Return (x, y) of the center of cell containing provided text 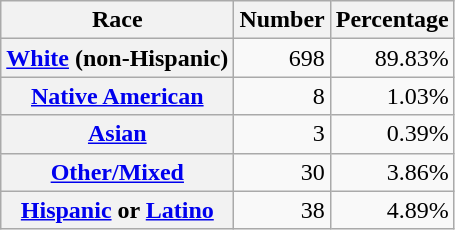
Hispanic or Latino (118, 210)
3.86% (392, 172)
White (non-Hispanic) (118, 58)
Native American (118, 96)
Asian (118, 134)
38 (282, 210)
698 (282, 58)
4.89% (392, 210)
1.03% (392, 96)
0.39% (392, 134)
8 (282, 96)
Race (118, 20)
Percentage (392, 20)
Number (282, 20)
Other/Mixed (118, 172)
3 (282, 134)
89.83% (392, 58)
30 (282, 172)
